Search for the cell housing the specified text and yield its (x, y) center coordinate. 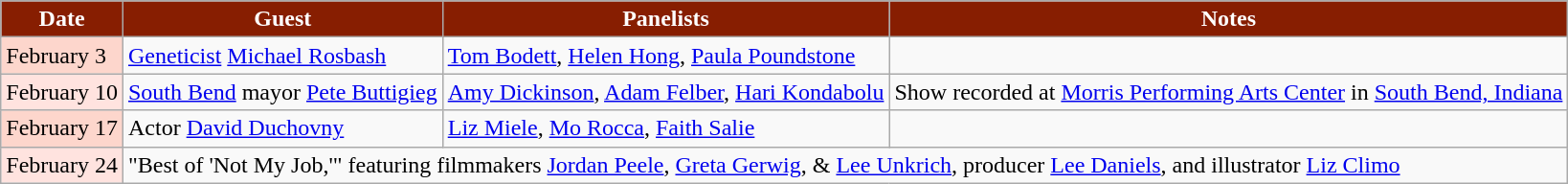
Show recorded at Morris Performing Arts Center in South Bend, Indiana (1229, 92)
Guest (282, 19)
Geneticist Michael Rosbash (282, 56)
February 17 (62, 128)
Actor David Duchovny (282, 128)
South Bend mayor Pete Buttigieg (282, 92)
Panelists (666, 19)
Liz Miele, Mo Rocca, Faith Salie (666, 128)
February 24 (62, 165)
February 10 (62, 92)
Notes (1229, 19)
"Best of 'Not My Job,'" featuring filmmakers Jordan Peele, Greta Gerwig, & Lee Unkrich, producer Lee Daniels, and illustrator Liz Climo (844, 165)
Amy Dickinson, Adam Felber, Hari Kondabolu (666, 92)
February 3 (62, 56)
Tom Bodett, Helen Hong, Paula Poundstone (666, 56)
Date (62, 19)
